Locate the cell with the specified text and output its (x, y) center coordinate. 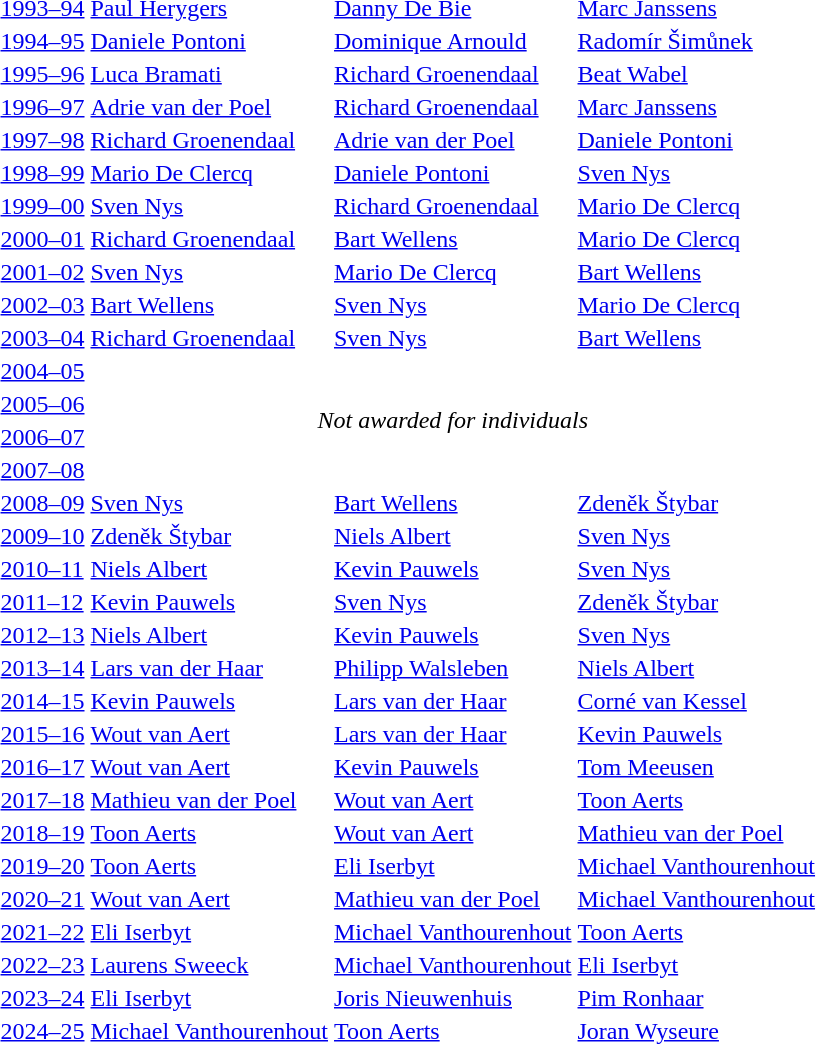
Luca Bramati (210, 74)
Philipp Walsleben (454, 668)
Dominique Arnould (454, 41)
Joris Nieuwenhuis (454, 998)
Zdeněk Štybar (210, 536)
Laurens Sweeck (210, 965)
